Return [x, y] of the center of cell containing provided text 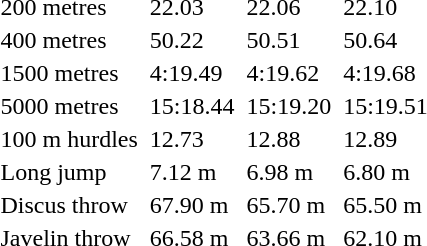
65.70 m [289, 205]
4:19.49 [192, 73]
4:19.62 [289, 73]
6.98 m [289, 172]
50.51 [289, 40]
7.12 m [192, 172]
15:18.44 [192, 106]
12.88 [289, 139]
12.73 [192, 139]
67.90 m [192, 205]
15:19.20 [289, 106]
50.22 [192, 40]
